Locate the cell with the specified text and output its [x, y] center coordinate. 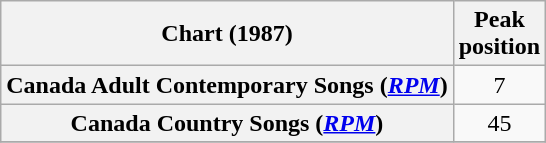
45 [499, 123]
Canada Adult Contemporary Songs (RPM) [227, 85]
7 [499, 85]
Chart (1987) [227, 34]
Canada Country Songs (RPM) [227, 123]
Peak position [499, 34]
